Search for the cell housing the specified text and yield its [x, y] center coordinate. 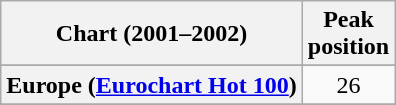
Europe (Eurochart Hot 100) [152, 85]
Chart (2001–2002) [152, 34]
Peakposition [348, 34]
26 [348, 85]
